Capture the cell that displays the provided text and extract its [x, y] central coordinate. 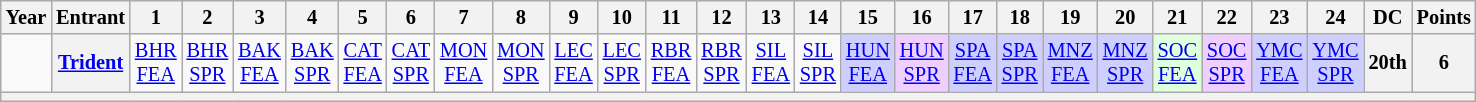
BHRSPR [208, 63]
5 [363, 17]
16 [922, 17]
22 [1226, 17]
8 [520, 17]
SOCFEA [1178, 63]
3 [260, 17]
19 [1070, 17]
DC [1388, 17]
9 [573, 17]
LECSPR [622, 63]
SILFEA [771, 63]
24 [1335, 17]
13 [771, 17]
Points [1444, 17]
BAKSPR [312, 63]
SPAFEA [973, 63]
CATSPR [411, 63]
CATFEA [363, 63]
SPASPR [1020, 63]
MNZFEA [1070, 63]
4 [312, 17]
MONFEA [464, 63]
YMCSPR [1335, 63]
14 [818, 17]
7 [464, 17]
BAKFEA [260, 63]
HUNSPR [922, 63]
12 [721, 17]
RBRFEA [671, 63]
RBRSPR [721, 63]
BHRFEA [156, 63]
SOCSPR [1226, 63]
2 [208, 17]
20 [1126, 17]
MONSPR [520, 63]
YMCFEA [1279, 63]
23 [1279, 17]
MNZSPR [1126, 63]
1 [156, 17]
20th [1388, 63]
18 [1020, 17]
Entrant [90, 17]
17 [973, 17]
10 [622, 17]
15 [868, 17]
Year [26, 17]
11 [671, 17]
SILSPR [818, 63]
LECFEA [573, 63]
HUNFEA [868, 63]
21 [1178, 17]
Trident [90, 63]
